From the cell containing the given text, extract its center point as [X, Y] coordinate. 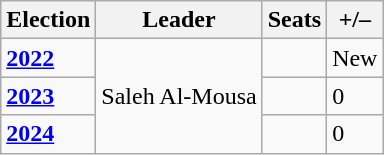
2023 [48, 96]
New [355, 58]
Leader [179, 20]
2024 [48, 134]
Seats [294, 20]
2022 [48, 58]
+/– [355, 20]
Saleh Al-Mousa [179, 96]
Election [48, 20]
